Capture the cell that displays the provided text and extract its (x, y) central coordinate. 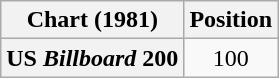
100 (231, 58)
Chart (1981) (92, 20)
US Billboard 200 (92, 58)
Position (231, 20)
